Scan for the cell matching the given text and deliver its (x, y) coordinate at center. 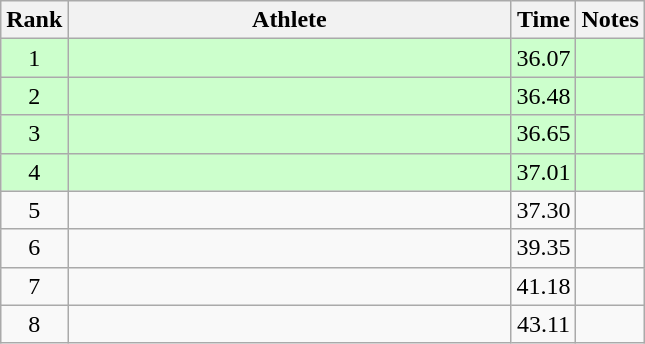
2 (34, 96)
5 (34, 210)
37.30 (544, 210)
6 (34, 248)
37.01 (544, 172)
Time (544, 20)
43.11 (544, 324)
41.18 (544, 286)
Athlete (290, 20)
7 (34, 286)
4 (34, 172)
Notes (610, 20)
39.35 (544, 248)
8 (34, 324)
36.48 (544, 96)
36.65 (544, 134)
3 (34, 134)
36.07 (544, 58)
1 (34, 58)
Rank (34, 20)
